Extract the [X, Y] coordinate from the center of the cell holding the provided text.  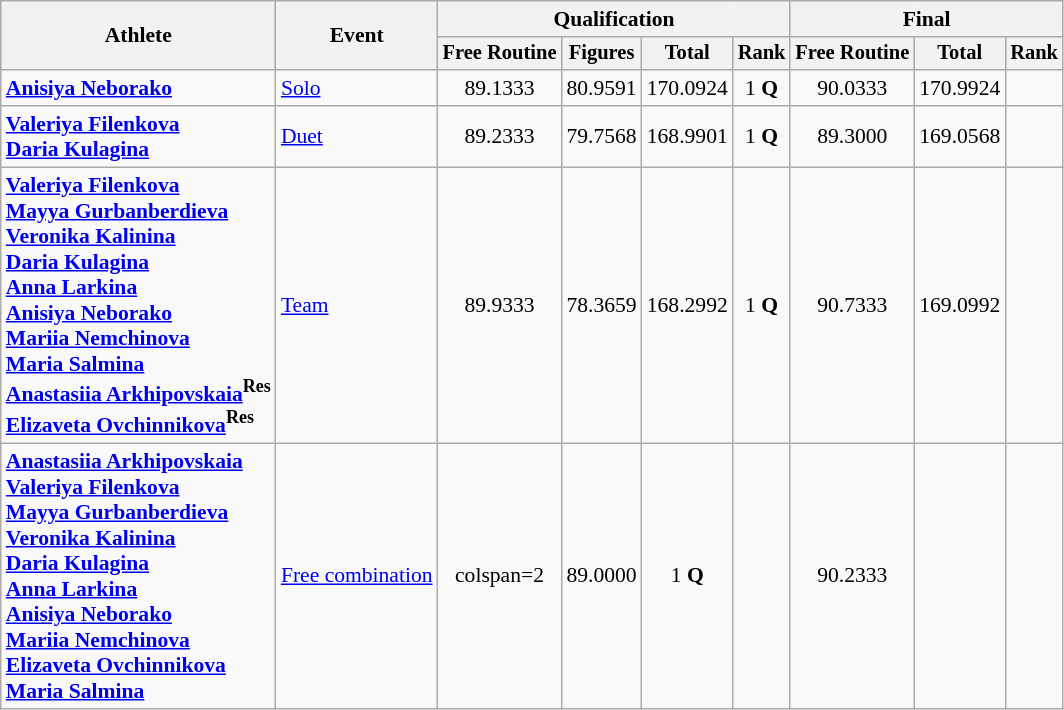
79.7568 [601, 136]
Event [357, 36]
90.7333 [852, 306]
89.9333 [500, 306]
Final [926, 19]
168.2992 [688, 306]
89.1333 [500, 88]
169.0568 [960, 136]
170.0924 [688, 88]
170.9924 [960, 88]
80.9591 [601, 88]
Valeriya FilenkovaDaria Kulagina [138, 136]
89.0000 [601, 576]
89.3000 [852, 136]
Solo [357, 88]
Anisiya Neborako [138, 88]
Duet [357, 136]
78.3659 [601, 306]
Qualification [614, 19]
Team [357, 306]
Free combination [357, 576]
90.2333 [852, 576]
colspan=2 [500, 576]
89.2333 [500, 136]
168.9901 [688, 136]
Figures [601, 54]
90.0333 [852, 88]
Athlete [138, 36]
169.0992 [960, 306]
